Determine the [X, Y] coordinate at the center of the cell enclosing the given text.  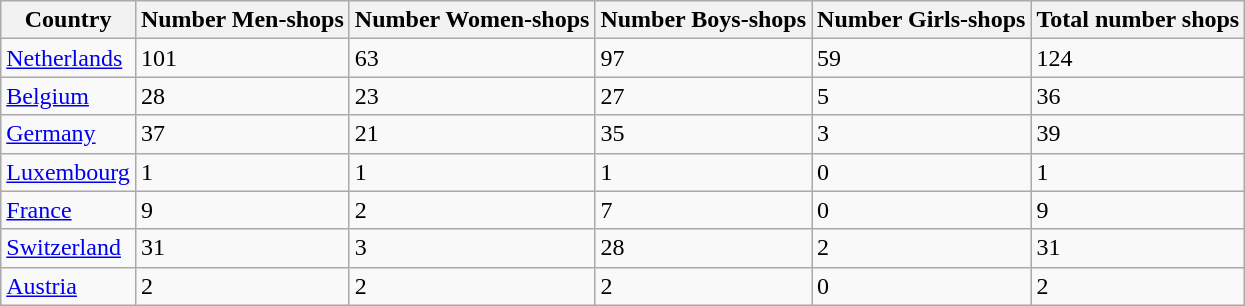
Netherlands [68, 58]
Number Girls-shops [922, 20]
5 [922, 96]
France [68, 210]
Austria [68, 286]
21 [472, 134]
63 [472, 58]
39 [1138, 134]
59 [922, 58]
36 [1138, 96]
27 [704, 96]
37 [242, 134]
35 [704, 134]
Number Men-shops [242, 20]
7 [704, 210]
23 [472, 96]
Total number shops [1138, 20]
Belgium [68, 96]
Country [68, 20]
Germany [68, 134]
Number Women-shops [472, 20]
Switzerland [68, 248]
Luxembourg [68, 172]
101 [242, 58]
Number Boys-shops [704, 20]
97 [704, 58]
124 [1138, 58]
